Detect which cell encompasses the target text, then output its [x, y] center coordinate. 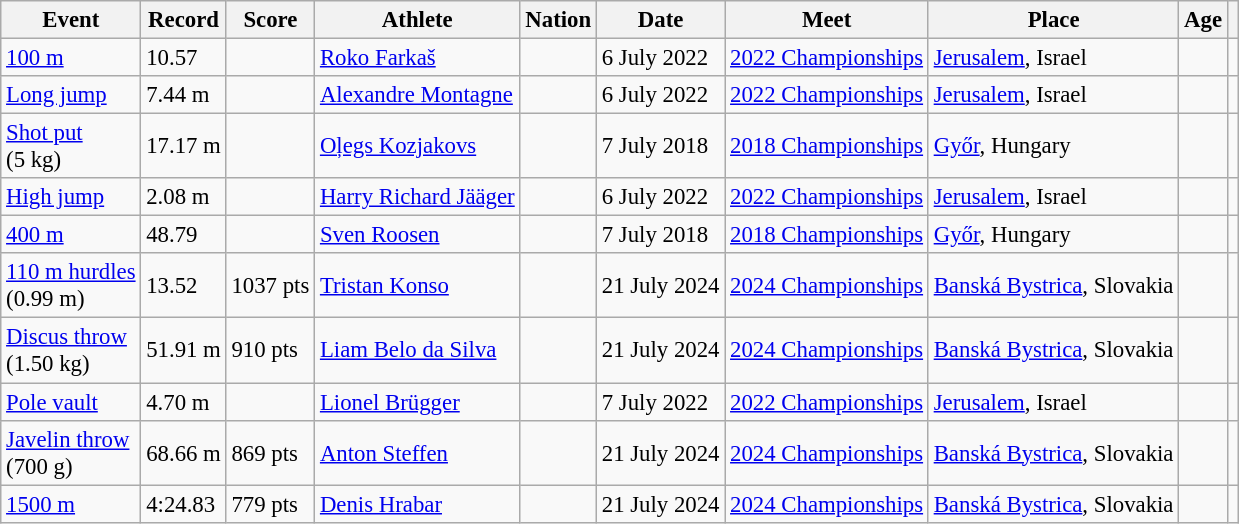
48.79 [184, 235]
7.44 m [184, 95]
Date [660, 20]
4:24.83 [184, 504]
110 m hurdles(0.99 m) [71, 286]
400 m [71, 235]
High jump [71, 197]
Nation [558, 20]
Oļegs Kozjakovs [418, 146]
Shot put(5 kg) [71, 146]
869 pts [270, 452]
Tristan Konso [418, 286]
51.91 m [184, 350]
Lionel Brügger [418, 402]
Alexandre Montagne [418, 95]
910 pts [270, 350]
2.08 m [184, 197]
Score [270, 20]
Javelin throw(700 g) [71, 452]
10.57 [184, 58]
7 July 2022 [660, 402]
Liam Belo da Silva [418, 350]
779 pts [270, 504]
1500 m [71, 504]
68.66 m [184, 452]
Roko Farkaš [418, 58]
Place [1053, 20]
17.17 m [184, 146]
Record [184, 20]
Pole vault [71, 402]
Anton Steffen [418, 452]
Event [71, 20]
Age [1204, 20]
Meet [827, 20]
4.70 m [184, 402]
Sven Roosen [418, 235]
Harry Richard Jääger [418, 197]
Long jump [71, 95]
1037 pts [270, 286]
100 m [71, 58]
Denis Hrabar [418, 504]
13.52 [184, 286]
Athlete [418, 20]
Discus throw(1.50 kg) [71, 350]
